Capture the cell that displays the provided text and extract its (X, Y) central coordinate. 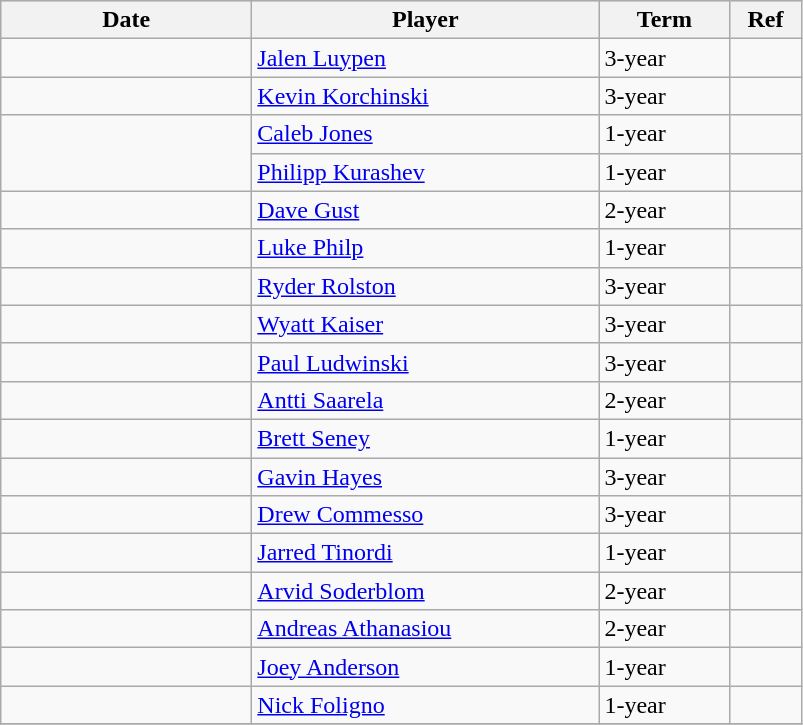
Wyatt Kaiser (426, 324)
Dave Gust (426, 210)
Ref (766, 20)
Term (664, 20)
Luke Philp (426, 248)
Arvid Soderblom (426, 591)
Ryder Rolston (426, 286)
Joey Anderson (426, 667)
Jalen Luypen (426, 58)
Date (126, 20)
Player (426, 20)
Kevin Korchinski (426, 96)
Philipp Kurashev (426, 172)
Brett Seney (426, 438)
Gavin Hayes (426, 477)
Drew Commesso (426, 515)
Nick Foligno (426, 705)
Jarred Tinordi (426, 553)
Antti Saarela (426, 400)
Caleb Jones (426, 134)
Andreas Athanasiou (426, 629)
Paul Ludwinski (426, 362)
